Return the [x, y] coordinate for the center point of the cell that contains the specified text.  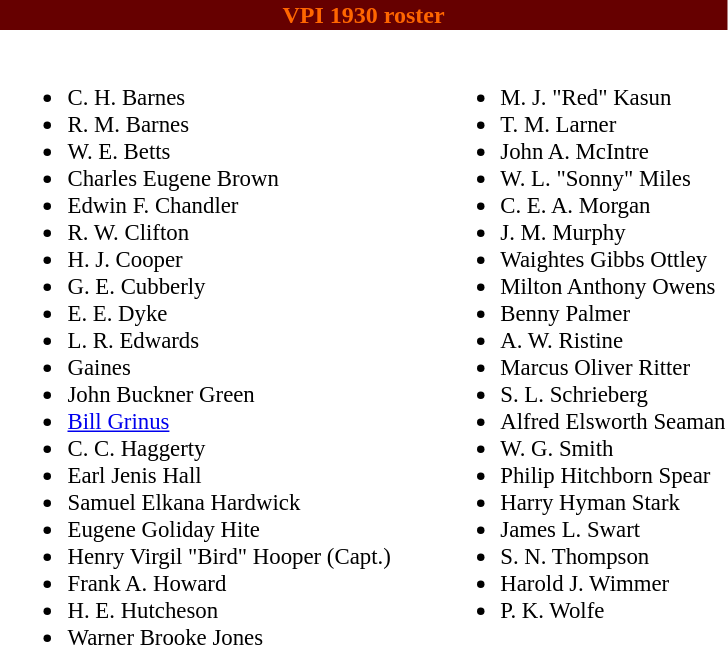
VPI 1930 roster [364, 15]
